Identify which cell holds the provided text, then report its (x, y) central coordinate. 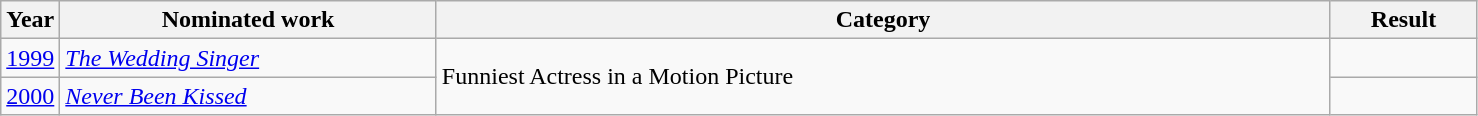
1999 (30, 58)
Funniest Actress in a Motion Picture (882, 77)
Result (1404, 20)
The Wedding Singer (248, 58)
Never Been Kissed (248, 96)
Category (882, 20)
Year (30, 20)
Nominated work (248, 20)
2000 (30, 96)
